From the cell containing the given text, extract its center point as [x, y] coordinate. 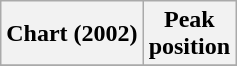
Chart (2002) [72, 34]
Peakposition [189, 34]
